Identify which cell holds the provided text, then report its (x, y) central coordinate. 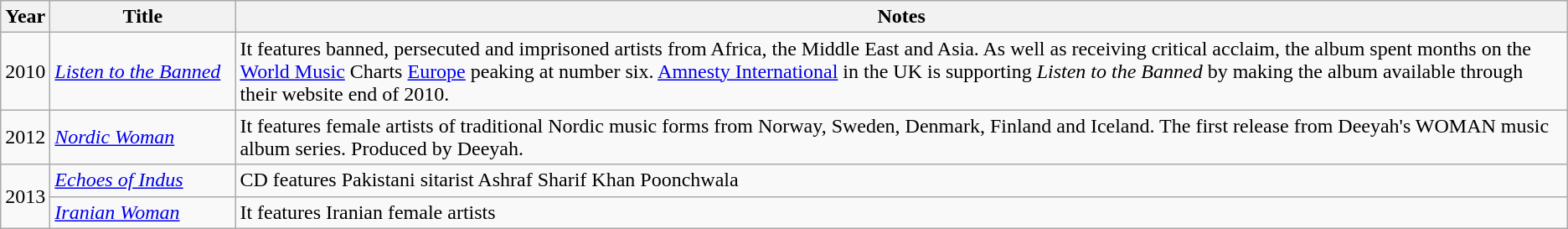
Nordic Woman (142, 138)
Iranian Woman (142, 212)
Year (25, 17)
2012 (25, 138)
2013 (25, 196)
Echoes of Indus (142, 180)
It features Iranian female artists (901, 212)
2010 (25, 71)
Listen to the Banned (142, 71)
CD features Pakistani sitarist Ashraf Sharif Khan Poonchwala (901, 180)
Notes (901, 17)
Title (142, 17)
